Search for the cell housing the specified text and yield its (x, y) center coordinate. 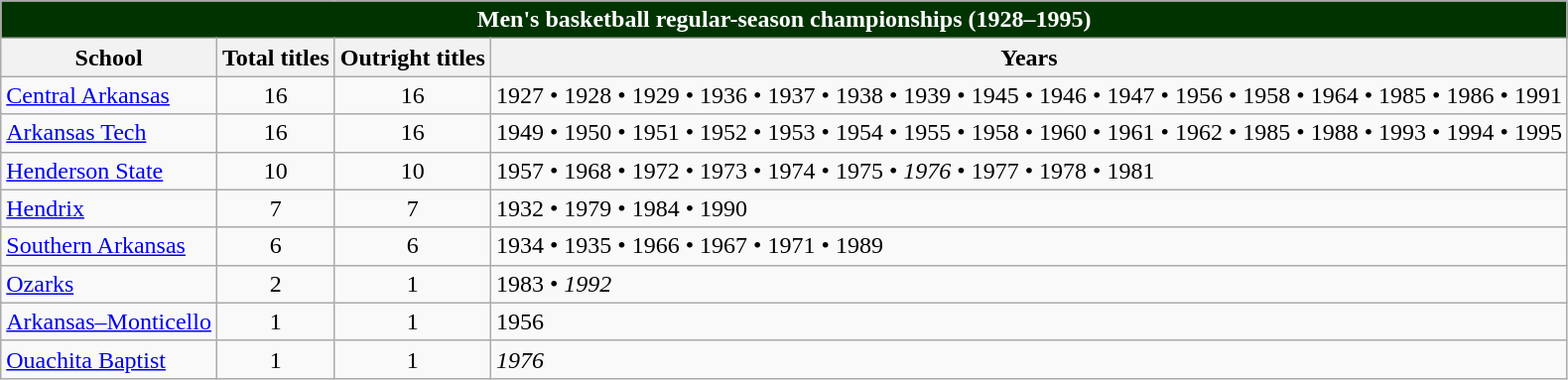
Ozarks (109, 284)
1976 (1028, 359)
Years (1028, 58)
1934 • 1935 • 1966 • 1967 • 1971 • 1989 (1028, 246)
2 (276, 284)
1957 • 1968 • 1972 • 1973 • 1974 • 1975 • 1976 • 1977 • 1978 • 1981 (1028, 171)
1932 • 1979 • 1984 • 1990 (1028, 208)
Henderson State (109, 171)
Arkansas–Monticello (109, 321)
1956 (1028, 321)
Ouachita Baptist (109, 359)
1983 • 1992 (1028, 284)
Hendrix (109, 208)
Men's basketball regular-season championships (1928–1995) (784, 20)
1949 • 1950 • 1951 • 1952 • 1953 • 1954 • 1955 • 1958 • 1960 • 1961 • 1962 • 1985 • 1988 • 1993 • 1994 • 1995 (1028, 133)
School (109, 58)
Central Arkansas (109, 95)
Southern Arkansas (109, 246)
Arkansas Tech (109, 133)
1927 • 1928 • 1929 • 1936 • 1937 • 1938 • 1939 • 1945 • 1946 • 1947 • 1956 • 1958 • 1964 • 1985 • 1986 • 1991 (1028, 95)
Total titles (276, 58)
Outright titles (413, 58)
